Return the (x, y) coordinate for the center point of the cell that contains the specified text.  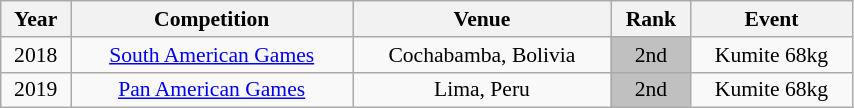
2018 (36, 55)
Lima, Peru (482, 90)
Competition (212, 19)
Event (772, 19)
2019 (36, 90)
Rank (650, 19)
Cochabamba, Bolivia (482, 55)
Pan American Games (212, 90)
Venue (482, 19)
South American Games (212, 55)
Year (36, 19)
